For the text-containing cell, return its midpoint in (x, y) coordinate format. 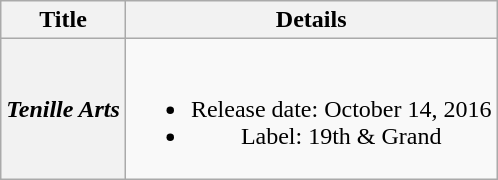
Title (64, 20)
Release date: October 14, 2016Label: 19th & Grand (311, 109)
Details (311, 20)
Tenille Arts (64, 109)
